Scan for the cell matching the given text and deliver its [X, Y] coordinate at center. 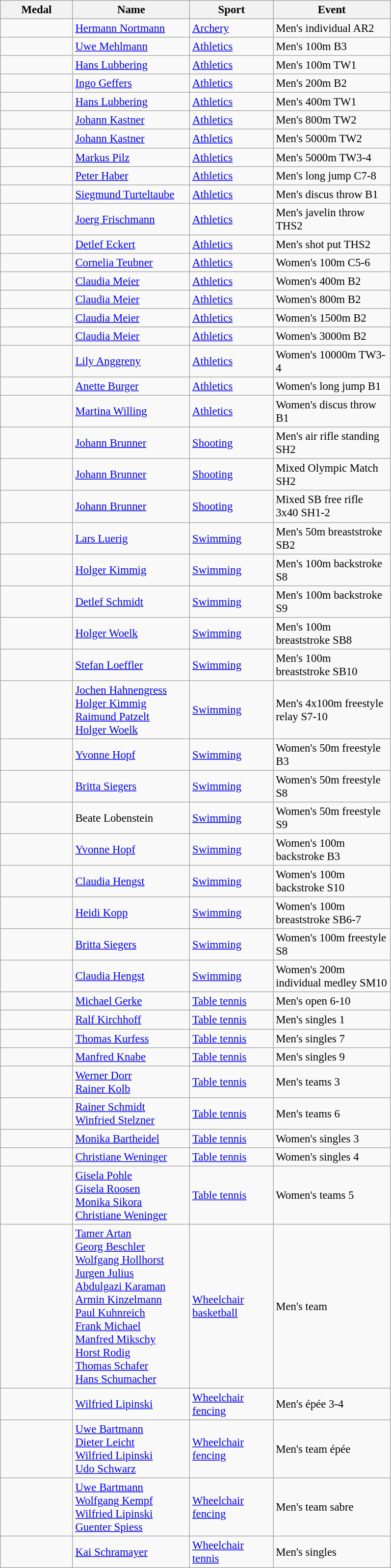
Uwe Mehlmann [131, 47]
Men's teams 3 [332, 1082]
Sport [232, 10]
Lily Anggreny [131, 362]
Men's singles [332, 1552]
Joerg Frischmann [131, 219]
Heidi Kopp [131, 913]
Men's singles 7 [332, 1038]
Men's team [332, 1306]
Men's teams 6 [332, 1113]
Men's 100m breaststroke SB10 [332, 665]
Beate Lobenstein [131, 818]
Holger Woelk [131, 633]
Men's team sabre [332, 1507]
Stefan Loeffler [131, 665]
Men's long jump C7-8 [332, 176]
Women's 200m individual medley SM10 [332, 977]
Lars Luerig [131, 538]
Hermann Nortmann [131, 28]
Holger Kimmig [131, 570]
Women's 800m B2 [332, 300]
Women's long jump B1 [332, 386]
Uwe Bartmann Dieter Leicht Wilfried Lipinski Udo Schwarz [131, 1449]
Women's 400m B2 [332, 281]
Women's 3000m B2 [332, 336]
Christiane Weninger [131, 1157]
Medal [36, 10]
Women's 50m freestyle B3 [332, 755]
Gisela Pohle Gisela Roosen Monika Sikora Christiane Weninger [131, 1195]
Detlef Eckert [131, 244]
Rainer Schmidt Winfried Stelzner [131, 1113]
Monika Bartheidel [131, 1138]
Men's 100m B3 [332, 47]
Women's discus throw B1 [332, 412]
Name [131, 10]
Men's 5000m TW3-4 [332, 157]
Event [332, 10]
Ingo Geffers [131, 83]
Men's 100m breaststroke SB8 [332, 633]
Men's javelin throw THS2 [332, 219]
Women's singles 4 [332, 1157]
Martina Willing [131, 412]
Women's 50m freestyle S8 [332, 786]
Peter Haber [131, 176]
Women's 50m freestyle S9 [332, 818]
Men's discus throw B1 [332, 194]
Werner Dorr Rainer Kolb [131, 1082]
Men's 100m backstroke S9 [332, 601]
Men's 800m TW2 [332, 120]
Thomas Kurfess [131, 1038]
Men's 200m B2 [332, 83]
Men's 100m TW1 [332, 65]
Siegmund Turteltaube [131, 194]
Men's singles 1 [332, 1020]
Mixed SB free rifle 3x40 SH1-2 [332, 507]
Michael Gerke [131, 1002]
Women's 1500m B2 [332, 318]
Women's 100m backstroke S10 [332, 882]
Anette Burger [131, 386]
Kai Schramayer [131, 1552]
Women's 100m breaststroke SB6-7 [332, 913]
Men's 100m backstroke S8 [332, 570]
Men's 4x100m freestyle relay S7-10 [332, 710]
Men's team épée [332, 1449]
Jochen Hahnengress Holger Kimmig Raimund Patzelt Holger Woelk [131, 710]
Archery [232, 28]
Markus Pilz [131, 157]
Mixed Olympic Match SH2 [332, 475]
Men's singles 9 [332, 1057]
Men's 400m TW1 [332, 102]
Women's 100m backstroke B3 [332, 850]
Men's 5000m TW2 [332, 139]
Men's air rifle standing SH2 [332, 443]
Wheelchair tennis [232, 1552]
Ralf Kirchhoff [131, 1020]
Women's 10000m TW3-4 [332, 362]
Wheelchair basketball [232, 1306]
Detlef Schmidt [131, 601]
Men's 50m breaststroke SB2 [332, 538]
Women's 100m freestyle S8 [332, 944]
Cornelia Teubner [131, 263]
Women's teams 5 [332, 1195]
Men's épée 3-4 [332, 1404]
Women's 100m C5-6 [332, 263]
Women's singles 3 [332, 1138]
Wilfried Lipinski [131, 1404]
Men's shot put THS2 [332, 244]
Men's open 6-10 [332, 1002]
Uwe Bartmann Wolfgang Kempf Wilfried Lipinski Guenter Spiess [131, 1507]
Men's individual AR2 [332, 28]
Manfred Knabe [131, 1057]
